Locate the cell with the specified text and output its [X, Y] center coordinate. 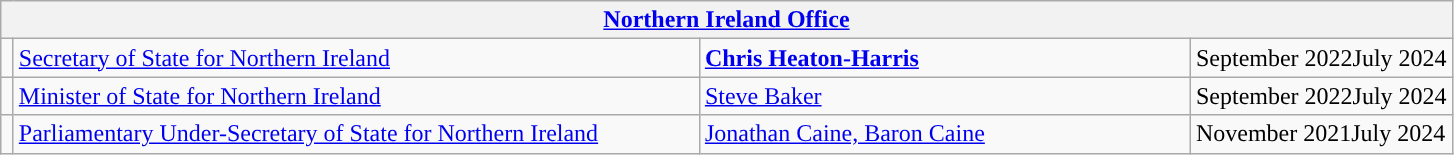
Northern Ireland Office [726, 20]
November 2021July 2024 [1321, 134]
Jonathan Caine, Baron Caine [944, 134]
Steve Baker [944, 96]
Minister of State for Northern Ireland [356, 96]
Secretary of State for Northern Ireland [356, 58]
Chris Heaton-Harris [944, 58]
Parliamentary Under-Secretary of State for Northern Ireland [356, 134]
